Return (x, y) of the center of cell containing provided text 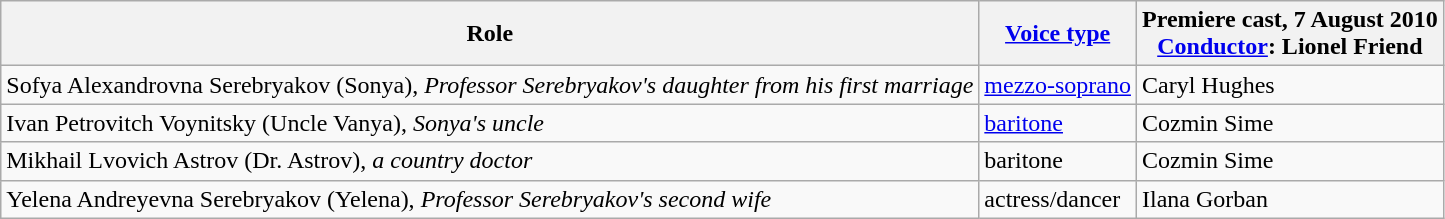
Mikhail Lvovich Astrov (Dr. Astrov), a country doctor (490, 161)
Caryl Hughes (1290, 85)
Ilana Gorban (1290, 199)
Sofya Alexandrovna Serebryakov (Sonya), Professor Serebryakov's daughter from his first marriage (490, 85)
actress/dancer (1058, 199)
Premiere cast, 7 August 2010Conductor: Lionel Friend (1290, 34)
Voice type (1058, 34)
Role (490, 34)
mezzo-soprano (1058, 85)
Yelena Andreyevna Serebryakov (Yelena), Professor Serebryakov's second wife (490, 199)
Ivan Petrovitch Voynitsky (Uncle Vanya), Sonya's uncle (490, 123)
